Extract the [x, y] coordinate from the center of the cell holding the provided text.  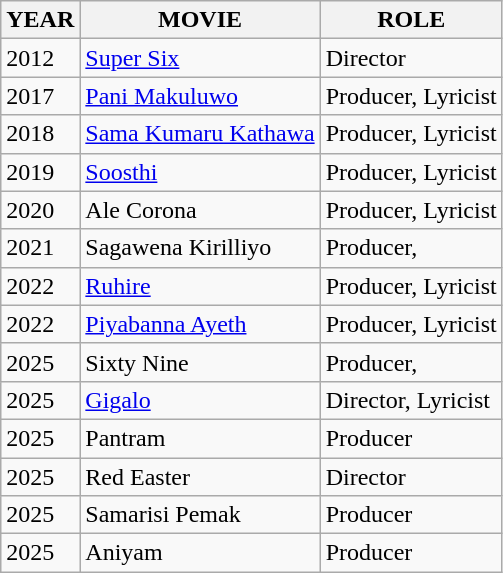
2019 [40, 172]
2012 [40, 58]
Aniyam [200, 553]
2018 [40, 134]
2020 [40, 210]
Ale Corona [200, 210]
Director, Lyricist [411, 400]
Super Six [200, 58]
Sixty Nine [200, 362]
MOVIE [200, 20]
Soosthi [200, 172]
Sagawena Kirilliyo [200, 248]
Samarisi Pemak [200, 515]
Pantram [200, 438]
YEAR [40, 20]
Piyabanna Ayeth [200, 324]
Red Easter [200, 477]
2017 [40, 96]
Gigalo [200, 400]
Pani Makuluwo [200, 96]
2021 [40, 248]
Ruhire [200, 286]
ROLE [411, 20]
Sama Kumaru Kathawa [200, 134]
